Identify which cell holds the provided text, then report its (x, y) central coordinate. 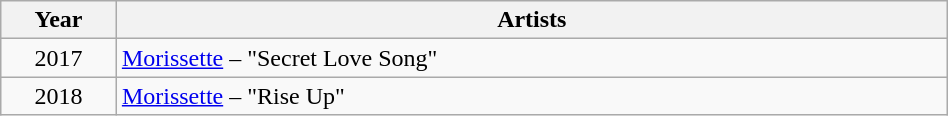
Year (59, 20)
Artists (532, 20)
Morissette – "Rise Up" (532, 96)
Morissette – "Secret Love Song" (532, 58)
2018 (59, 96)
2017 (59, 58)
